Return the [X, Y] coordinate for the center point of the cell that contains the specified text.  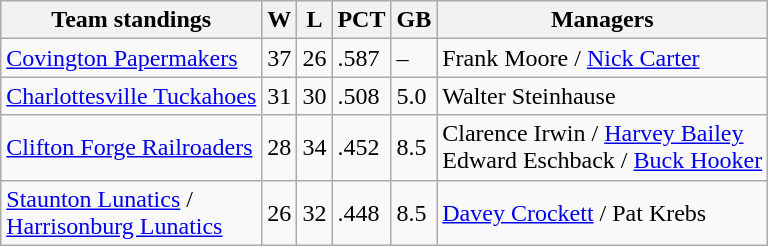
30 [314, 96]
Staunton Lunatics / Harrisonburg Lunatics [132, 212]
.508 [362, 96]
L [314, 20]
Covington Papermakers [132, 58]
Davey Crockett / Pat Krebs [602, 212]
5.0 [414, 96]
.587 [362, 58]
Frank Moore / Nick Carter [602, 58]
.452 [362, 148]
PCT [362, 20]
Clarence Irwin / Harvey Bailey Edward Eschback / Buck Hooker [602, 148]
– [414, 58]
GB [414, 20]
Clifton Forge Railroaders [132, 148]
.448 [362, 212]
Walter Steinhause [602, 96]
Team standings [132, 20]
Charlottesville Tuckahoes [132, 96]
Managers [602, 20]
28 [280, 148]
32 [314, 212]
W [280, 20]
37 [280, 58]
34 [314, 148]
31 [280, 96]
